Output the (x, y) coordinate of the center of the cell containing the given text.  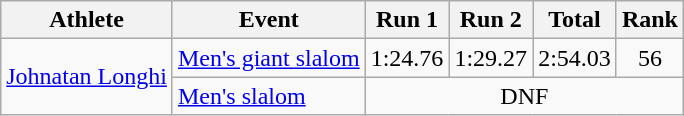
2:54.03 (575, 58)
Johnatan Longhi (87, 77)
Athlete (87, 20)
1:24.76 (407, 58)
Total (575, 20)
Event (268, 20)
56 (650, 58)
Run 2 (491, 20)
Men's giant slalom (268, 58)
DNF (524, 96)
1:29.27 (491, 58)
Run 1 (407, 20)
Rank (650, 20)
Men's slalom (268, 96)
